Detect which cell encompasses the target text, then output its [X, Y] center coordinate. 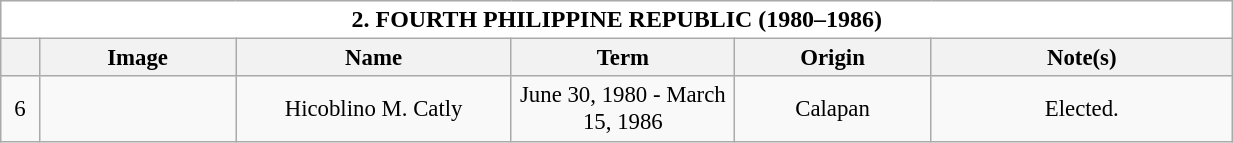
6 [20, 110]
Elected. [1082, 110]
Hicoblino M. Catly [374, 110]
Note(s) [1082, 58]
2. FOURTH PHILIPPINE REPUBLIC (1980–1986) [617, 20]
Calapan [832, 110]
Name [374, 58]
Term [622, 58]
Origin [832, 58]
June 30, 1980 - March 15, 1986 [622, 110]
Image [138, 58]
